Return [x, y] of the center of cell containing provided text 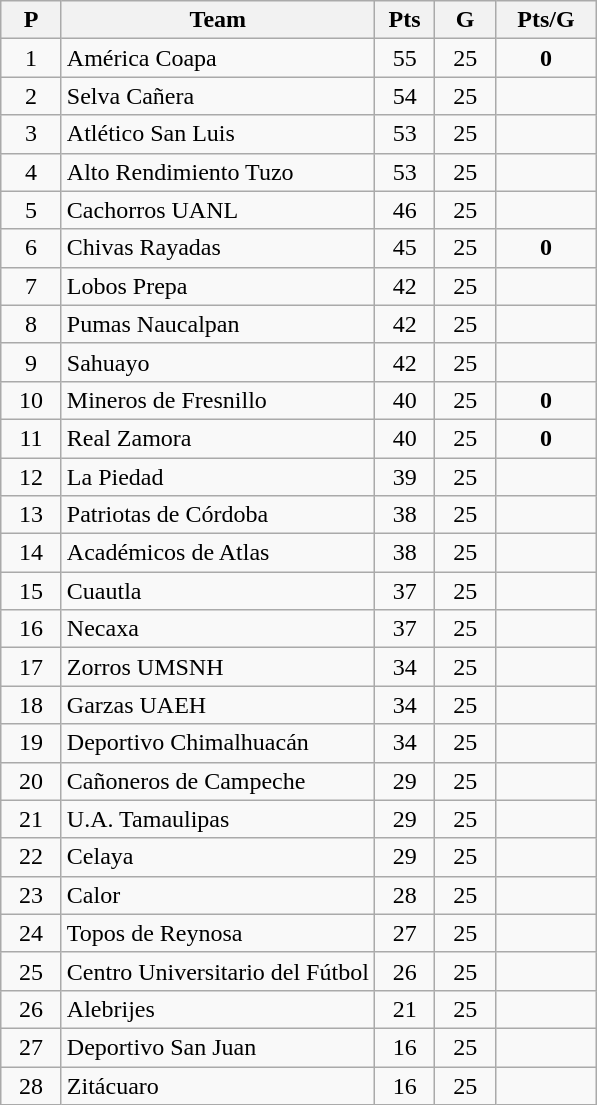
Necaxa [218, 629]
2 [32, 96]
Topos de Reynosa [218, 933]
4 [32, 172]
9 [32, 362]
Team [218, 20]
8 [32, 324]
Mineros de Fresnillo [218, 400]
Centro Universitario del Fútbol [218, 971]
Real Zamora [218, 438]
P [32, 20]
24 [32, 933]
18 [32, 705]
19 [32, 743]
1 [32, 58]
6 [32, 248]
5 [32, 210]
22 [32, 857]
Garzas UAEH [218, 705]
G [466, 20]
Celaya [218, 857]
La Piedad [218, 477]
Cañoneros de Campeche [218, 781]
Alto Rendimiento Tuzo [218, 172]
3 [32, 134]
Pts/G [546, 20]
17 [32, 667]
54 [404, 96]
20 [32, 781]
Chivas Rayadas [218, 248]
Selva Cañera [218, 96]
Deportivo Chimalhuacán [218, 743]
Alebrijes [218, 1009]
45 [404, 248]
Deportivo San Juan [218, 1047]
Atlético San Luis [218, 134]
14 [32, 553]
13 [32, 515]
Cuautla [218, 591]
Zitácuaro [218, 1085]
U.A. Tamaulipas [218, 819]
Pts [404, 20]
Patriotas de Córdoba [218, 515]
23 [32, 895]
Lobos Prepa [218, 286]
55 [404, 58]
Pumas Naucalpan [218, 324]
39 [404, 477]
11 [32, 438]
Académicos de Atlas [218, 553]
Cachorros UANL [218, 210]
7 [32, 286]
46 [404, 210]
12 [32, 477]
América Coapa [218, 58]
10 [32, 400]
Sahuayo [218, 362]
Calor [218, 895]
Zorros UMSNH [218, 667]
15 [32, 591]
